From the cell containing the given text, extract its center point as (X, Y) coordinate. 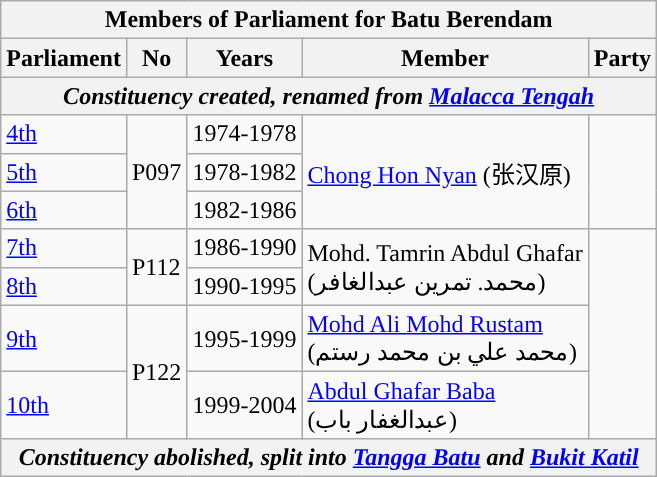
Years (244, 58)
Parliament (64, 58)
5th (64, 172)
No (156, 58)
Abdul Ghafar Baba (عبدالغفار باب) (445, 406)
9th (64, 338)
7th (64, 248)
P112 (156, 267)
1982-1986 (244, 210)
Constituency created, renamed from Malacca Tengah (329, 96)
Members of Parliament for Batu Berendam (329, 20)
6th (64, 210)
1978-1982 (244, 172)
Member (445, 58)
Chong Hon Nyan (张汉原) (445, 172)
P122 (156, 372)
1999-2004 (244, 406)
1990-1995 (244, 286)
8th (64, 286)
Mohd Ali Mohd Rustam (محمد علي بن محمد رستم) (445, 338)
1974-1978 (244, 134)
Party (622, 58)
10th (64, 406)
1995-1999 (244, 338)
Mohd. Tamrin Abdul Ghafar (محمد. تمرين عبدالغافر) (445, 267)
4th (64, 134)
Constituency abolished, split into Tangga Batu and Bukit Katil (329, 457)
P097 (156, 172)
1986-1990 (244, 248)
